From the cell containing the given text, extract its center point as [x, y] coordinate. 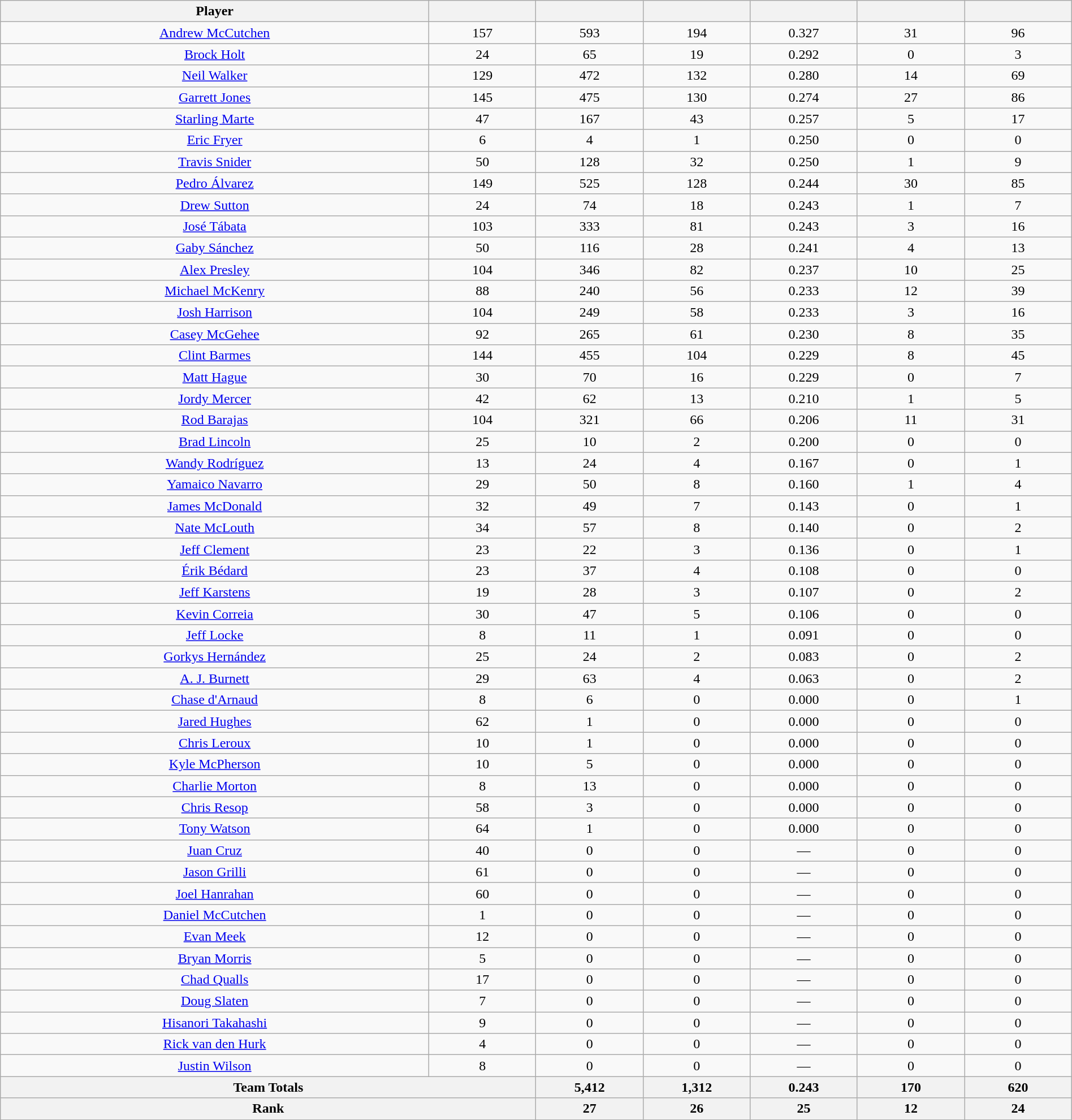
49 [589, 506]
0.107 [804, 592]
157 [483, 33]
Matt Hague [215, 377]
116 [589, 248]
0.200 [804, 442]
0.083 [804, 657]
132 [697, 76]
240 [589, 291]
Nate McLouth [215, 527]
60 [483, 893]
65 [589, 54]
593 [589, 33]
472 [589, 76]
Clint Barmes [215, 356]
63 [589, 678]
70 [589, 377]
0.140 [804, 527]
Jordy Mercer [215, 399]
Eric Fryer [215, 140]
82 [697, 270]
26 [697, 1109]
92 [483, 334]
Jared Hughes [215, 721]
Gorkys Hernández [215, 657]
Drew Sutton [215, 205]
Player [215, 11]
249 [589, 313]
81 [697, 226]
Érik Bédard [215, 570]
Wandy Rodríguez [215, 463]
22 [589, 549]
Jeff Clement [215, 549]
346 [589, 270]
129 [483, 76]
0.241 [804, 248]
Brock Holt [215, 54]
Chris Resop [215, 807]
Evan Meek [215, 936]
194 [697, 33]
0.106 [804, 613]
35 [1018, 334]
0.280 [804, 76]
Yamaico Navarro [215, 485]
Doug Slaten [215, 1001]
A. J. Burnett [215, 678]
0.327 [804, 33]
145 [483, 97]
Hisanori Takahashi [215, 1023]
0.210 [804, 399]
Chris Leroux [215, 743]
88 [483, 291]
Andrew McCutchen [215, 33]
Kyle McPherson [215, 764]
Chad Qualls [215, 980]
525 [589, 183]
69 [1018, 76]
18 [697, 205]
Michael McKenry [215, 291]
0.230 [804, 334]
170 [910, 1087]
43 [697, 119]
1,312 [697, 1087]
Team Totals [268, 1087]
333 [589, 226]
39 [1018, 291]
14 [910, 76]
475 [589, 97]
0.063 [804, 678]
0.108 [804, 570]
Starling Marte [215, 119]
Rod Barajas [215, 420]
144 [483, 356]
Bryan Morris [215, 958]
455 [589, 356]
85 [1018, 183]
Rank [268, 1109]
Alex Presley [215, 270]
Gaby Sánchez [215, 248]
130 [697, 97]
167 [589, 119]
Joel Hanrahan [215, 893]
José Tábata [215, 226]
Kevin Correia [215, 613]
0.143 [804, 506]
0.206 [804, 420]
34 [483, 527]
56 [697, 291]
Daniel McCutchen [215, 915]
86 [1018, 97]
0.136 [804, 549]
Rick van den Hurk [215, 1044]
149 [483, 183]
0.167 [804, 463]
265 [589, 334]
0.160 [804, 485]
Jeff Karstens [215, 592]
40 [483, 850]
74 [589, 205]
Casey McGehee [215, 334]
0.257 [804, 119]
Jeff Locke [215, 635]
Jason Grilli [215, 872]
Juan Cruz [215, 850]
Brad Lincoln [215, 442]
0.237 [804, 270]
42 [483, 399]
45 [1018, 356]
Travis Snider [215, 162]
103 [483, 226]
0.091 [804, 635]
620 [1018, 1087]
Tony Watson [215, 829]
321 [589, 420]
57 [589, 527]
0.292 [804, 54]
Chase d'Arnaud [215, 700]
Justin Wilson [215, 1066]
Neil Walker [215, 76]
James McDonald [215, 506]
64 [483, 829]
0.244 [804, 183]
5,412 [589, 1087]
0.274 [804, 97]
Charlie Morton [215, 786]
37 [589, 570]
Pedro Álvarez [215, 183]
Garrett Jones [215, 97]
66 [697, 420]
Josh Harrison [215, 313]
96 [1018, 33]
